Output the [x, y] coordinate of the center of the cell containing the given text.  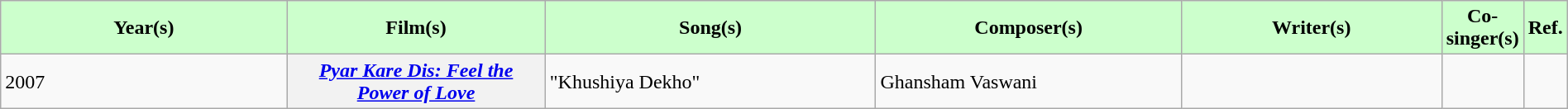
Composer(s) [1029, 28]
Writer(s) [1312, 28]
"Khushiya Dekho" [710, 81]
Pyar Kare Dis: Feel the Power of Love [416, 81]
Song(s) [710, 28]
Ghansham Vaswani [1029, 81]
Film(s) [416, 28]
Co-singer(s) [1482, 28]
Ref. [1545, 28]
Year(s) [144, 28]
2007 [144, 81]
